Return the (x, y) coordinate for the center point of the cell that contains the specified text.  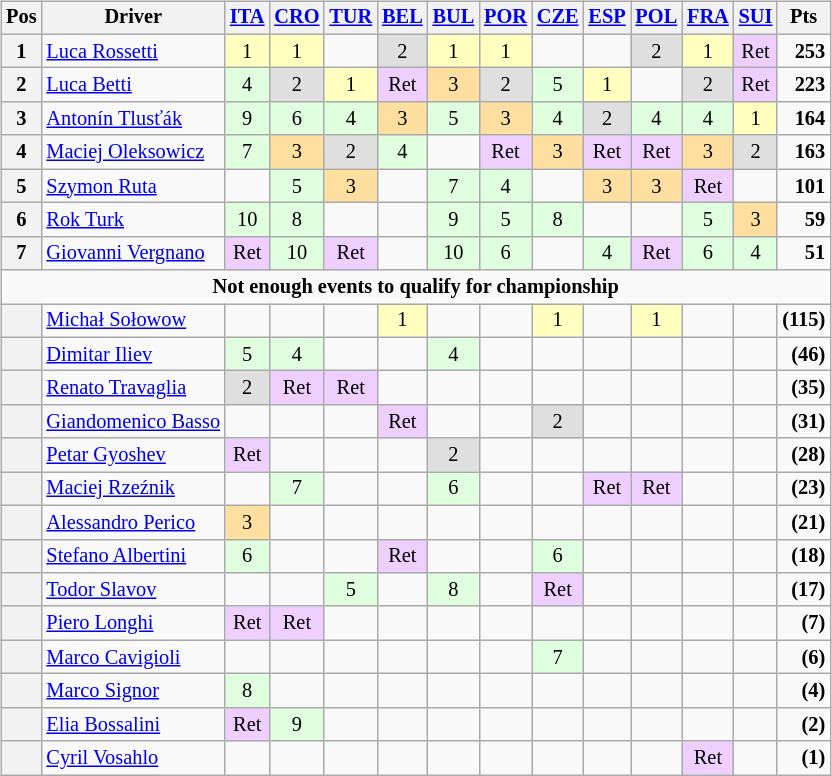
ESP (606, 18)
CZE (558, 18)
Elia Bossalini (133, 724)
(6) (804, 657)
164 (804, 119)
BEL (402, 18)
CRO (296, 18)
Marco Cavigioli (133, 657)
Stefano Albertini (133, 556)
(4) (804, 691)
253 (804, 51)
Dimitar Iliev (133, 354)
223 (804, 85)
Luca Rossetti (133, 51)
Renato Travaglia (133, 388)
(1) (804, 758)
BUL (454, 18)
Marco Signor (133, 691)
Petar Gyoshev (133, 455)
(7) (804, 623)
(2) (804, 724)
Giandomenico Basso (133, 422)
(23) (804, 489)
Pos (21, 18)
(35) (804, 388)
Antonín Tlusťák (133, 119)
Maciej Oleksowicz (133, 152)
Todor Slavov (133, 590)
51 (804, 253)
59 (804, 220)
(18) (804, 556)
163 (804, 152)
(115) (804, 321)
Maciej Rzeźnik (133, 489)
TUR (350, 18)
Piero Longhi (133, 623)
POR (506, 18)
Cyril Vosahlo (133, 758)
ITA (247, 18)
Driver (133, 18)
(28) (804, 455)
(17) (804, 590)
FRA (708, 18)
101 (804, 186)
Szymon Ruta (133, 186)
Pts (804, 18)
Rok Turk (133, 220)
Giovanni Vergnano (133, 253)
POL (657, 18)
Alessandro Perico (133, 522)
(31) (804, 422)
SUI (756, 18)
Luca Betti (133, 85)
Not enough events to qualify for championship (416, 287)
Michał Sołowow (133, 321)
(21) (804, 522)
(46) (804, 354)
